Identify which cell holds the provided text, then report its (x, y) central coordinate. 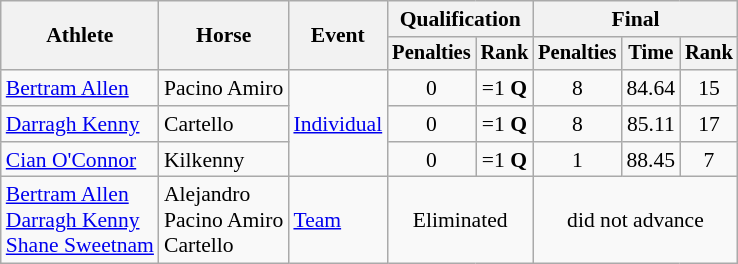
AlejandroPacino AmiroCartello (224, 220)
15 (709, 88)
Cian O'Connor (80, 160)
17 (709, 124)
Kilkenny (224, 160)
Event (338, 36)
84.64 (650, 88)
85.11 (650, 124)
Darragh Kenny (80, 124)
Pacino Amiro (224, 88)
Team (338, 220)
Athlete (80, 36)
Time (650, 54)
7 (709, 160)
88.45 (650, 160)
did not advance (636, 220)
Bertram AllenDarragh KennyShane Sweetnam (80, 220)
Horse (224, 36)
Cartello (224, 124)
Final (636, 19)
Bertram Allen (80, 88)
Qualification (460, 19)
Eliminated (460, 220)
1 (577, 160)
Individual (338, 124)
